Extract the [X, Y] coordinate from the center of the cell holding the provided text.  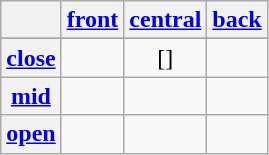
open [31, 134]
back [237, 20]
mid [31, 96]
central [166, 20]
close [31, 58]
[] [166, 58]
front [92, 20]
